Identify which cell holds the provided text, then report its [x, y] central coordinate. 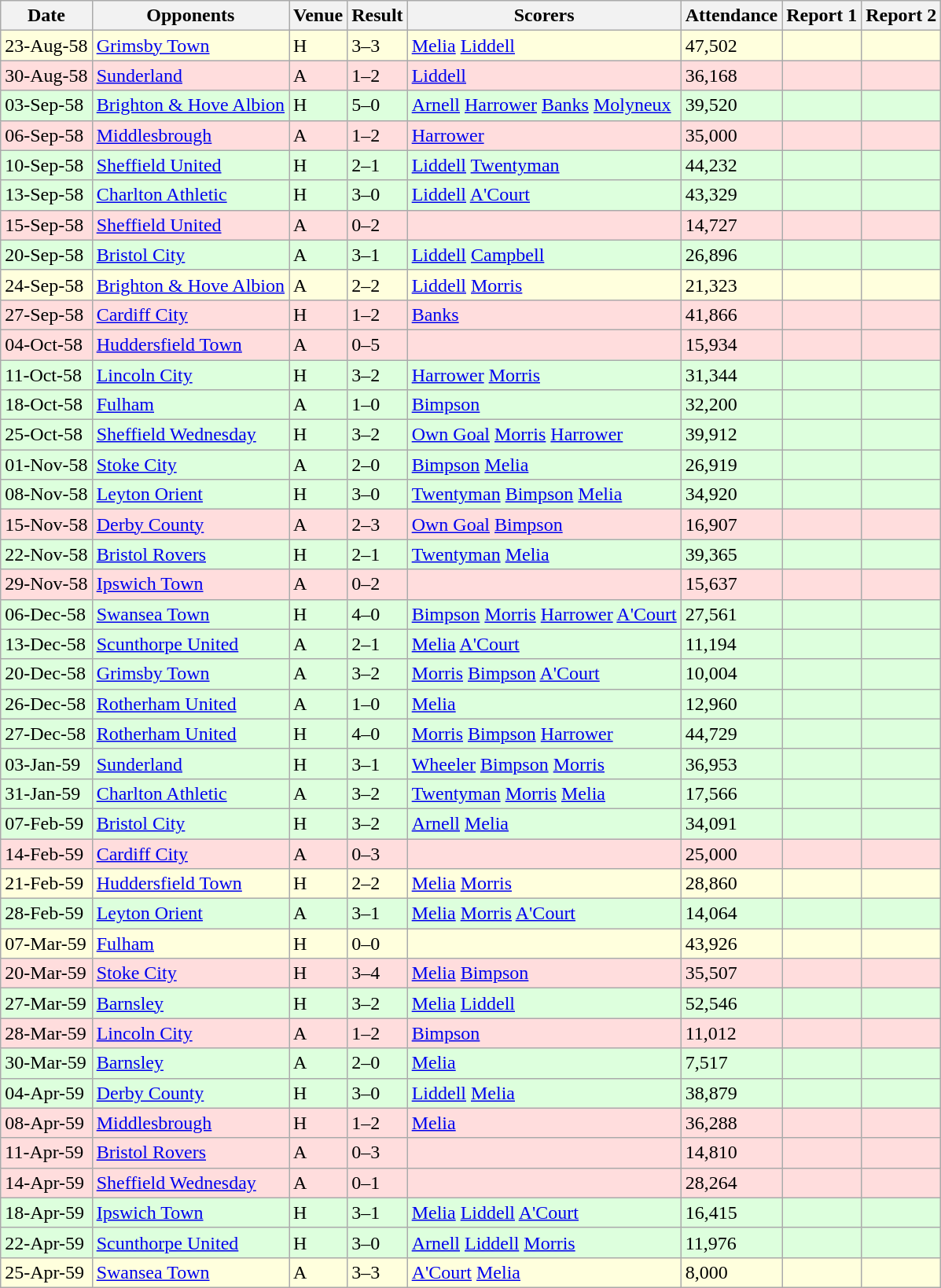
11,012 [731, 1033]
27,561 [731, 614]
07-Mar-59 [46, 944]
15-Sep-58 [46, 225]
30-Aug-58 [46, 75]
39,520 [731, 105]
Morris Bimpson A'Court [544, 674]
0–0 [377, 944]
27-Sep-58 [46, 315]
20-Mar-59 [46, 973]
35,000 [731, 135]
A'Court Melia [544, 1272]
18-Oct-58 [46, 405]
08-Nov-58 [46, 495]
Melia A'Court [544, 644]
28,264 [731, 1183]
04-Oct-58 [46, 344]
11-Oct-58 [46, 375]
Venue [318, 16]
25-Oct-58 [46, 435]
Opponents [190, 16]
07-Feb-59 [46, 823]
26,896 [731, 255]
23-Aug-58 [46, 46]
Liddell [544, 75]
16,907 [731, 524]
31-Jan-59 [46, 793]
22-Nov-58 [46, 554]
Arnell Harrower Banks Molyneux [544, 105]
06-Sep-58 [46, 135]
25-Apr-59 [46, 1272]
22-Apr-59 [46, 1242]
29-Nov-58 [46, 584]
Result [377, 16]
31,344 [731, 375]
Scorers [544, 16]
3–4 [377, 973]
14,810 [731, 1153]
11,194 [731, 644]
13-Sep-58 [46, 195]
Melia Liddell A'Court [544, 1213]
20-Sep-58 [46, 255]
Liddell A'Court [544, 195]
Bimpson Melia [544, 465]
Liddell Campbell [544, 255]
0–1 [377, 1183]
15,934 [731, 344]
39,365 [731, 554]
5–0 [377, 105]
28-Feb-59 [46, 914]
26-Dec-58 [46, 704]
Liddell Melia [544, 1093]
14-Apr-59 [46, 1183]
Report 2 [901, 16]
30-Mar-59 [46, 1063]
52,546 [731, 1003]
38,879 [731, 1093]
8,000 [731, 1272]
27-Dec-58 [46, 734]
Twentyman Melia [544, 554]
03-Jan-59 [46, 764]
43,329 [731, 195]
36,168 [731, 75]
Twentyman Morris Melia [544, 793]
13-Dec-58 [46, 644]
10,004 [731, 674]
43,926 [731, 944]
17,566 [731, 793]
10-Sep-58 [46, 165]
Arnell Melia [544, 823]
Twentyman Bimpson Melia [544, 495]
Melia Morris A'Court [544, 914]
28,860 [731, 884]
Bimpson Morris Harrower A'Court [544, 614]
Wheeler Bimpson Morris [544, 764]
20-Dec-58 [46, 674]
Liddell Twentyman [544, 165]
Banks [544, 315]
39,912 [731, 435]
47,502 [731, 46]
11,976 [731, 1242]
34,091 [731, 823]
Morris Bimpson Harrower [544, 734]
36,288 [731, 1123]
15-Nov-58 [46, 524]
Liddell Morris [544, 285]
01-Nov-58 [46, 465]
27-Mar-59 [46, 1003]
11-Apr-59 [46, 1153]
28-Mar-59 [46, 1033]
16,415 [731, 1213]
35,507 [731, 973]
25,000 [731, 853]
Date [46, 16]
21-Feb-59 [46, 884]
Melia Bimpson [544, 973]
21,323 [731, 285]
36,953 [731, 764]
15,637 [731, 584]
Own Goal Bimpson [544, 524]
Arnell Liddell Morris [544, 1242]
08-Apr-59 [46, 1123]
18-Apr-59 [46, 1213]
Attendance [731, 16]
7,517 [731, 1063]
06-Dec-58 [46, 614]
12,960 [731, 704]
14,727 [731, 225]
41,866 [731, 315]
44,729 [731, 734]
04-Apr-59 [46, 1093]
44,232 [731, 165]
0–5 [377, 344]
03-Sep-58 [46, 105]
26,919 [731, 465]
2–3 [377, 524]
Report 1 [822, 16]
14,064 [731, 914]
34,920 [731, 495]
Harrower Morris [544, 375]
24-Sep-58 [46, 285]
14-Feb-59 [46, 853]
Own Goal Morris Harrower [544, 435]
32,200 [731, 405]
Melia Morris [544, 884]
Harrower [544, 135]
